For the text-containing cell, return its midpoint in [x, y] coordinate format. 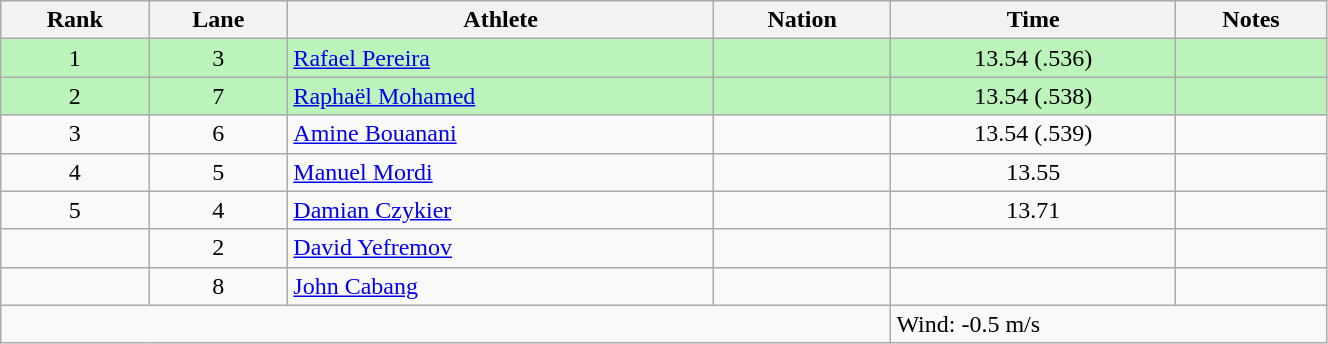
Rank [75, 20]
13.54 (.538) [1034, 96]
13.54 (.539) [1034, 134]
Amine Bouanani [501, 134]
John Cabang [501, 286]
Raphaël Mohamed [501, 96]
13.54 (.536) [1034, 58]
13.55 [1034, 172]
13.71 [1034, 210]
8 [218, 286]
Nation [802, 20]
Damian Czykier [501, 210]
Wind: -0.5 m/s [1109, 324]
6 [218, 134]
1 [75, 58]
Manuel Mordi [501, 172]
Time [1034, 20]
Lane [218, 20]
David Yefremov [501, 248]
7 [218, 96]
Rafael Pereira [501, 58]
Athlete [501, 20]
Notes [1252, 20]
